Find where the given text appears and provide that cell's center as [x, y] coordinate. 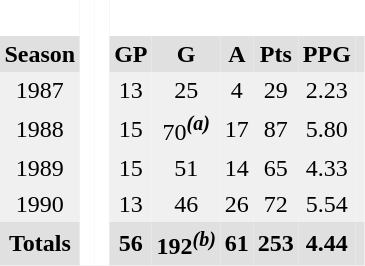
G [186, 54]
26 [236, 204]
4.33 [326, 168]
1990 [40, 204]
GP [131, 54]
51 [186, 168]
4.44 [326, 243]
A [236, 54]
29 [276, 90]
65 [276, 168]
1989 [40, 168]
14 [236, 168]
253 [276, 243]
56 [131, 243]
70(a) [186, 129]
PPG [326, 54]
25 [186, 90]
Totals [40, 243]
192(b) [186, 243]
1988 [40, 129]
5.80 [326, 129]
17 [236, 129]
61 [236, 243]
4 [236, 90]
72 [276, 204]
2.23 [326, 90]
Pts [276, 54]
87 [276, 129]
1987 [40, 90]
5.54 [326, 204]
Season [40, 54]
46 [186, 204]
